Locate the cell with the specified text and output its (x, y) center coordinate. 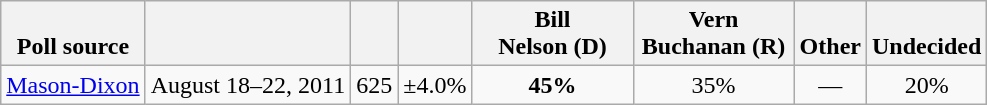
Other (830, 34)
Poll source (73, 34)
45% (552, 85)
VernBuchanan (R) (714, 34)
BillNelson (D) (552, 34)
August 18–22, 2011 (248, 85)
— (830, 85)
Mason-Dixon (73, 85)
625 (374, 85)
20% (926, 85)
±4.0% (435, 85)
Undecided (926, 34)
35% (714, 85)
